Find where the given text appears and provide that cell's center as [x, y] coordinate. 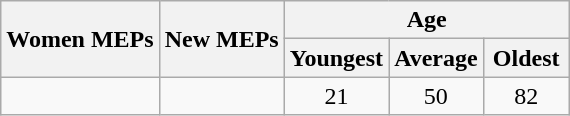
50 [436, 96]
21 [336, 96]
New MEPs [222, 39]
Women MEPs [80, 39]
Average [436, 58]
Oldest [526, 58]
82 [526, 96]
Youngest [336, 58]
Age [426, 20]
